Locate the cell with the specified text and output its [x, y] center coordinate. 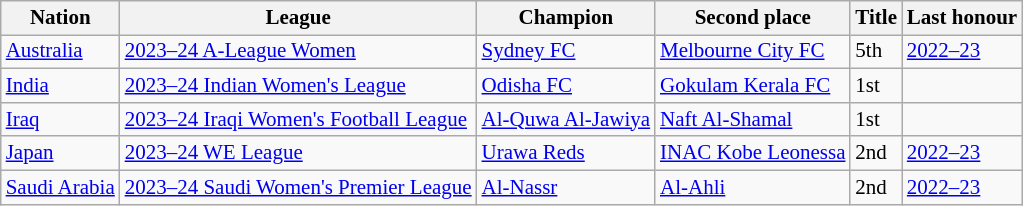
2023–24 Iraqi Women's Football League [298, 119]
Title [876, 18]
Urawa Reds [566, 153]
Naft Al-Shamal [752, 119]
Last honour [962, 18]
India [60, 86]
Odisha FC [566, 86]
2023–24 WE League [298, 153]
INAC Kobe Leonessa [752, 153]
Al-Quwa Al-Jawiya [566, 119]
Japan [60, 153]
Iraq [60, 119]
Gokulam Kerala FC [752, 86]
Nation [60, 18]
Melbourne City FC [752, 52]
2023–24 Saudi Women's Premier League [298, 187]
Australia [60, 52]
League [298, 18]
Saudi Arabia [60, 187]
Champion [566, 18]
Al-Nassr [566, 187]
Second place [752, 18]
Al-Ahli [752, 187]
5th [876, 52]
Sydney FC [566, 52]
2023–24 A-League Women [298, 52]
2023–24 Indian Women's League [298, 86]
